Determine the [x, y] coordinate at the center of the cell enclosing the given text.  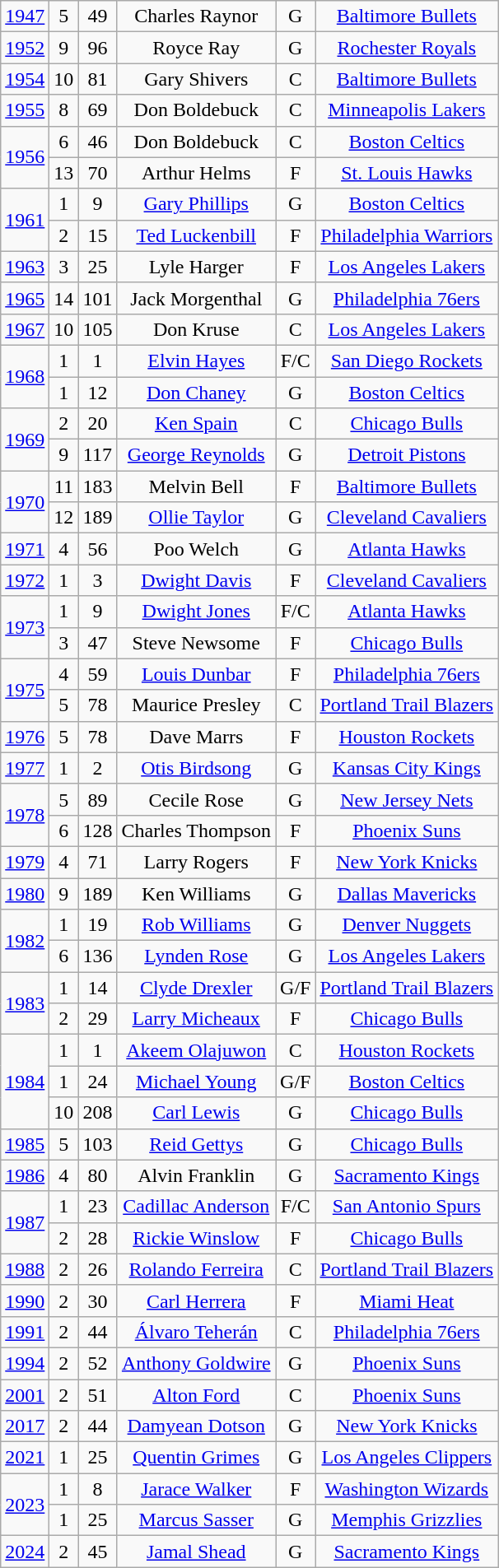
1988 [25, 1269]
Kansas City Kings [407, 768]
2024 [25, 1552]
Alvin Franklin [196, 1175]
1963 [25, 267]
1983 [25, 1003]
1994 [25, 1363]
Charles Raynor [196, 16]
Jack Morgenthal [196, 298]
30 [97, 1300]
Cadillac Anderson [196, 1207]
Louis Dunbar [196, 674]
Álvaro Teherán [196, 1332]
Dave Marrs [196, 737]
1980 [25, 893]
1985 [25, 1144]
2001 [25, 1395]
45 [97, 1552]
Anthony Goldwire [196, 1363]
Royce Ray [196, 48]
1990 [25, 1300]
2017 [25, 1426]
1965 [25, 298]
136 [97, 956]
19 [97, 925]
1979 [25, 862]
59 [97, 674]
1952 [25, 48]
20 [97, 424]
1976 [25, 737]
San Diego Rockets [407, 361]
1968 [25, 376]
Melvin Bell [196, 486]
Clyde Drexler [196, 988]
183 [97, 486]
Ken Spain [196, 424]
Maurice Presley [196, 705]
Philadelphia Warriors [407, 235]
Larry Rogers [196, 862]
Cecile Rose [196, 799]
Jarace Walker [196, 1489]
Alton Ford [196, 1395]
70 [97, 173]
Ollie Taylor [196, 518]
Otis Birdsong [196, 768]
Rickie Winslow [196, 1238]
1947 [25, 16]
Rochester Royals [407, 48]
George Reynolds [196, 455]
1986 [25, 1175]
Lynden Rose [196, 956]
Los Angeles Clippers [407, 1458]
Denver Nuggets [407, 925]
Elvin Hayes [196, 361]
1955 [25, 110]
Dallas Mavericks [407, 893]
1967 [25, 329]
1970 [25, 502]
Poo Welch [196, 549]
New Jersey Nets [407, 799]
69 [97, 110]
Washington Wizards [407, 1489]
26 [97, 1269]
51 [97, 1395]
29 [97, 1019]
128 [97, 831]
Rob Williams [196, 925]
1969 [25, 440]
1978 [25, 815]
1961 [25, 220]
23 [97, 1207]
1972 [25, 580]
Don Chaney [196, 393]
2023 [25, 1505]
Ted Luckenbill [196, 235]
1977 [25, 768]
Miami Heat [407, 1300]
Minneapolis Lakers [407, 110]
Dwight Jones [196, 612]
24 [97, 1082]
1956 [25, 157]
Jamal Shead [196, 1552]
49 [97, 16]
Reid Gettys [196, 1144]
1954 [25, 79]
103 [97, 1144]
1973 [25, 627]
101 [97, 298]
80 [97, 1175]
11 [64, 486]
Dwight Davis [196, 580]
15 [97, 235]
Rolando Ferreira [196, 1269]
Michael Young [196, 1082]
52 [97, 1363]
208 [97, 1113]
2021 [25, 1458]
1991 [25, 1332]
89 [97, 799]
Carl Herrera [196, 1300]
81 [97, 79]
105 [97, 329]
1971 [25, 549]
13 [64, 173]
Gary Phillips [196, 204]
Akeem Olajuwon [196, 1050]
Memphis Grizzlies [407, 1520]
1987 [25, 1222]
1982 [25, 941]
Steve Newsome [196, 643]
Larry Micheaux [196, 1019]
28 [97, 1238]
Damyean Dotson [196, 1426]
Charles Thompson [196, 831]
56 [97, 549]
1984 [25, 1082]
Lyle Harger [196, 267]
117 [97, 455]
Don Kruse [196, 329]
96 [97, 48]
Arthur Helms [196, 173]
San Antonio Spurs [407, 1207]
Gary Shivers [196, 79]
46 [97, 142]
71 [97, 862]
1975 [25, 690]
Marcus Sasser [196, 1520]
Quentin Grimes [196, 1458]
47 [97, 643]
Ken Williams [196, 893]
Carl Lewis [196, 1113]
Detroit Pistons [407, 455]
St. Louis Hawks [407, 173]
